Output the [X, Y] coordinate of the center of the cell containing the given text.  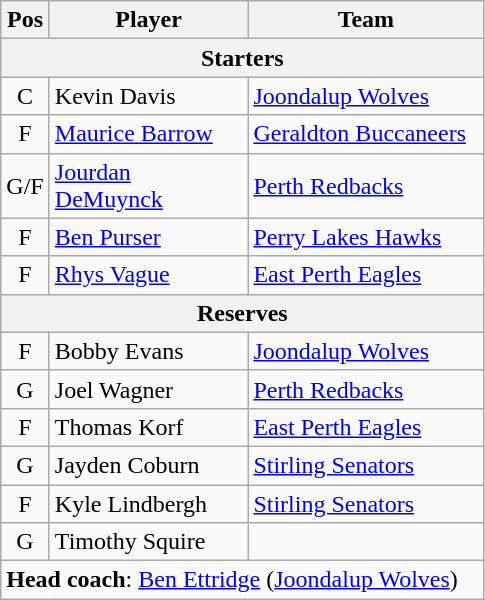
Pos [26, 20]
Kyle Lindbergh [148, 503]
Rhys Vague [148, 275]
Jayden Coburn [148, 465]
Head coach: Ben Ettridge (Joondalup Wolves) [242, 580]
Maurice Barrow [148, 134]
Jourdan DeMuynck [148, 186]
C [26, 96]
Team [366, 20]
Ben Purser [148, 237]
Timothy Squire [148, 542]
Reserves [242, 313]
Starters [242, 58]
Joel Wagner [148, 389]
Bobby Evans [148, 351]
Thomas Korf [148, 427]
Perry Lakes Hawks [366, 237]
Kevin Davis [148, 96]
Player [148, 20]
G/F [26, 186]
Geraldton Buccaneers [366, 134]
